Return [x, y] of the center of cell containing provided text 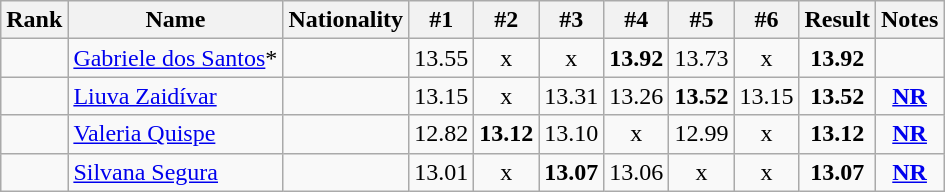
Silvana Segura [176, 172]
Gabriele dos Santos* [176, 58]
13.06 [636, 172]
#2 [506, 20]
#6 [766, 20]
Name [176, 20]
#1 [442, 20]
12.82 [442, 134]
Liuva Zaidívar [176, 96]
Nationality [346, 20]
13.26 [636, 96]
13.10 [572, 134]
#5 [702, 20]
Rank [34, 20]
#4 [636, 20]
#3 [572, 20]
13.31 [572, 96]
Valeria Quispe [176, 134]
Notes [909, 20]
12.99 [702, 134]
13.73 [702, 58]
Result [837, 20]
13.55 [442, 58]
13.01 [442, 172]
